Find where the given text appears and provide that cell's center as [x, y] coordinate. 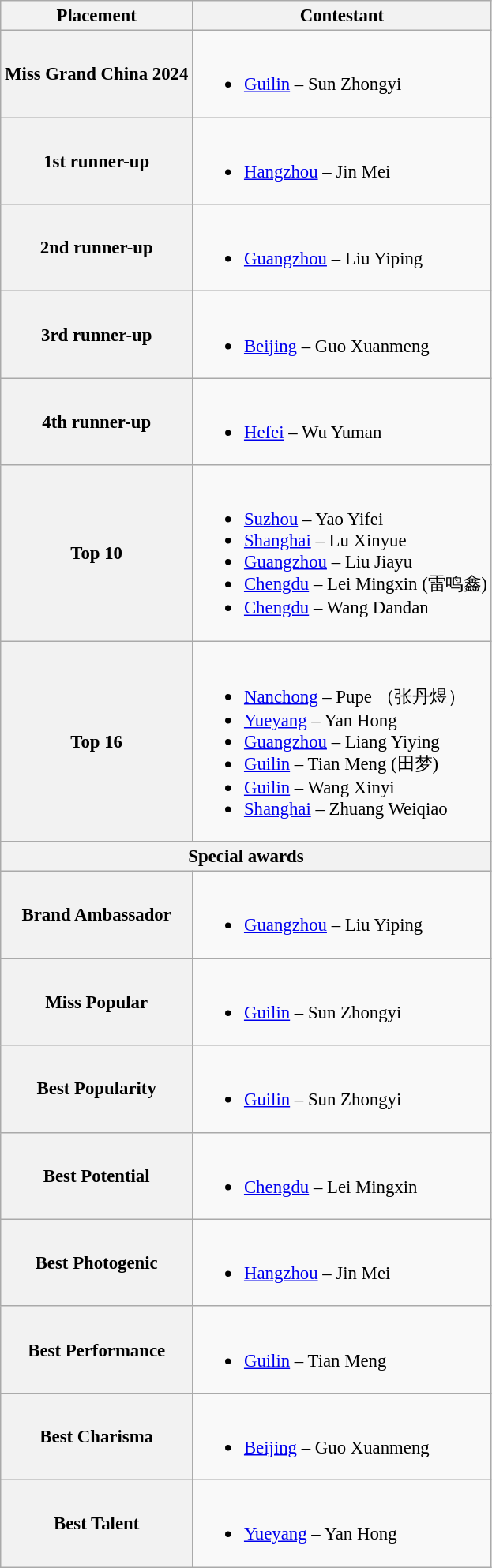
2nd runner-up [96, 248]
1st runner-up [96, 161]
Brand Ambassador [96, 915]
Top 16 [96, 741]
4th runner-up [96, 422]
Best Photogenic [96, 1262]
Nanchong – Pupe （张丹煜）Yueyang – Yan HongGuangzhou – Liang YiyingGuilin – Tian Meng (田梦)Guilin – Wang XinyiShanghai – Zhuang Weiqiao [343, 741]
Special awards [246, 857]
Yueyang – Yan Hong [343, 1524]
Chengdu – Lei Mingxin [343, 1176]
Best Talent [96, 1524]
Miss Grand China 2024 [96, 74]
Contestant [343, 16]
Suzhou – Yao YifeiShanghai – Lu XinyueGuangzhou – Liu JiayuChengdu – Lei Mingxin (雷鸣鑫)Chengdu – Wang Dandan [343, 553]
Best Performance [96, 1349]
Placement [96, 16]
Best Potential [96, 1176]
Best Popularity [96, 1089]
Hefei – Wu Yuman [343, 422]
3rd runner-up [96, 335]
Guilin – Tian Meng [343, 1349]
Best Charisma [96, 1437]
Top 10 [96, 553]
Miss Popular [96, 1002]
